For the text-containing cell, return its midpoint in (X, Y) coordinate format. 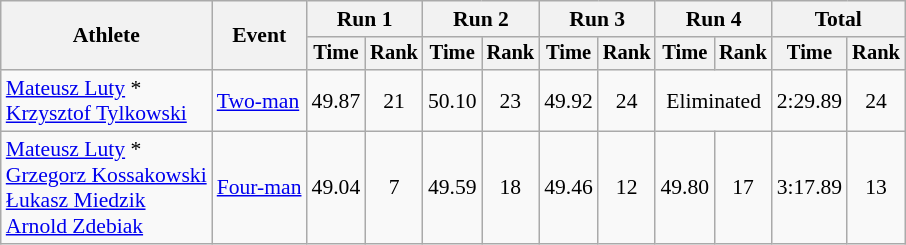
7 (394, 188)
17 (743, 188)
13 (876, 188)
23 (511, 100)
12 (627, 188)
Athlete (106, 36)
Event (260, 36)
Four-man (260, 188)
18 (511, 188)
3:17.89 (810, 188)
49.59 (452, 188)
Run 1 (365, 19)
49.46 (568, 188)
Two-man (260, 100)
Eliminated (713, 100)
Run 2 (481, 19)
Mateusz Luty *Grzegorz KossakowskiŁukasz MiedzikArnold Zdebiak (106, 188)
50.10 (452, 100)
49.04 (336, 188)
Run 3 (597, 19)
2:29.89 (810, 100)
Run 4 (713, 19)
49.87 (336, 100)
Total (838, 19)
49.80 (684, 188)
Mateusz Luty *Krzysztof Tylkowski (106, 100)
21 (394, 100)
49.92 (568, 100)
